Pinpoint the cell where the given text exists, returning its (x, y) midpoint coordinate. 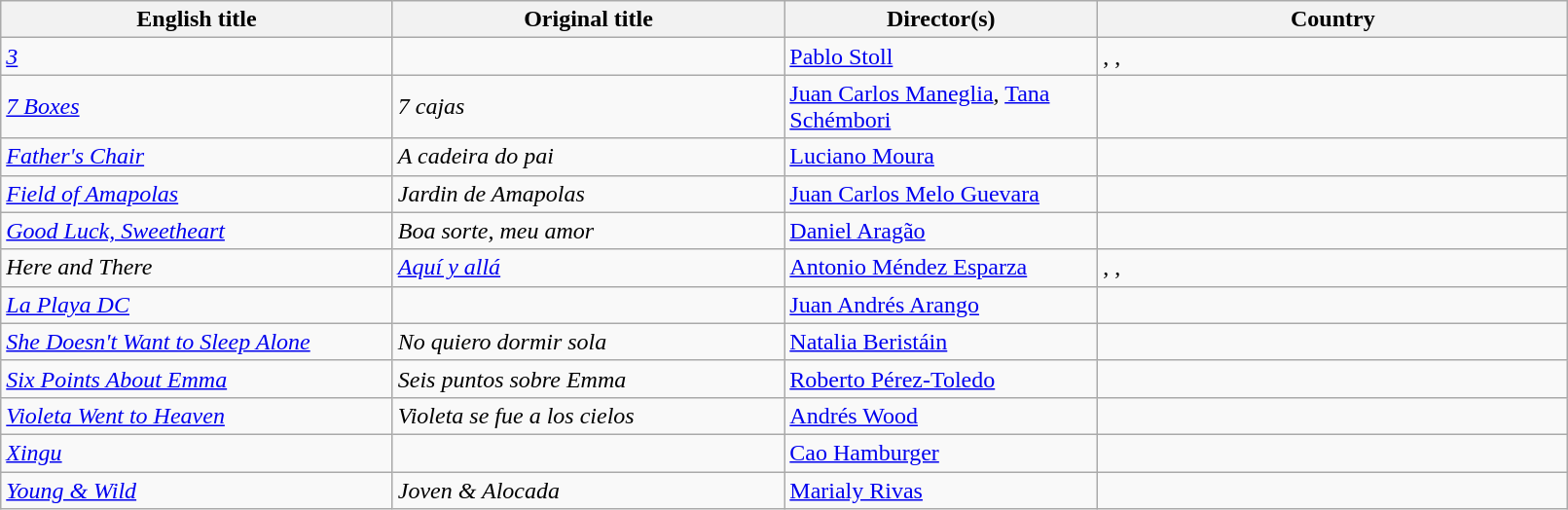
Cao Hamburger (941, 453)
Daniel Aragão (941, 231)
3 (197, 56)
Jardin de Amapolas (588, 194)
Here and There (197, 268)
Xingu (197, 453)
Juan Andrés Arango (941, 305)
Antonio Méndez Esparza (941, 268)
Violeta se fue a los cielos (588, 416)
Joven & Alocada (588, 490)
Juan Carlos Melo Guevara (941, 194)
7 Boxes (197, 107)
A cadeira do pai (588, 157)
She Doesn't Want to Sleep Alone (197, 342)
Six Points About Emma (197, 379)
Roberto Pérez-Toledo (941, 379)
Father's Chair (197, 157)
Boa sorte, meu amor (588, 231)
Aquí y allá (588, 268)
Original title (588, 19)
No quiero dormir sola (588, 342)
7 cajas (588, 107)
Luciano Moura (941, 157)
Juan Carlos Maneglia, Tana Schémbori (941, 107)
Good Luck, Sweetheart (197, 231)
Marialy Rivas (941, 490)
Seis puntos sobre Emma (588, 379)
Young & Wild (197, 490)
Violeta Went to Heaven (197, 416)
La Playa DC (197, 305)
English title (197, 19)
Country (1333, 19)
Director(s) (941, 19)
Andrés Wood (941, 416)
Field of Amapolas (197, 194)
Natalia Beristáin (941, 342)
Pablo Stoll (941, 56)
